Locate the cell with the specified text and output its (x, y) center coordinate. 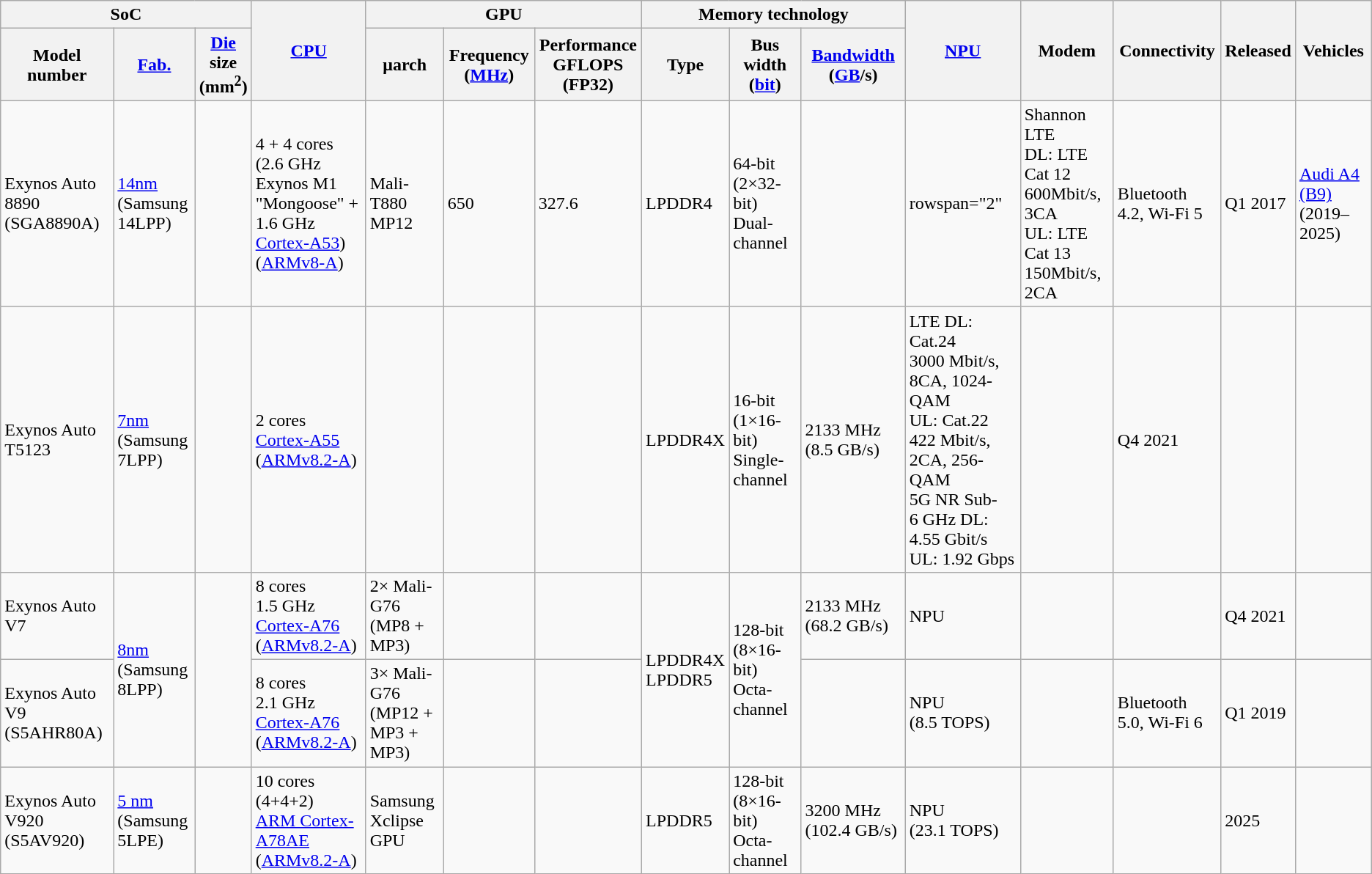
2133 MHz (68.2 GB/s) (853, 616)
8 cores2.1 GHz Cortex-A76(ARMv8.2-A) (309, 713)
Model number (57, 65)
650 (489, 204)
Released (1258, 51)
Vehicles (1333, 51)
Mali-T880 MP12 (405, 204)
Bluetooth 5.0, Wi-Fi 6 (1167, 713)
LPDDR4 (686, 204)
Q1 2017 (1258, 204)
8 cores1.5 GHz Cortex-A76(ARMv8.2-A) (309, 616)
LPDDR4X (686, 439)
Samsung Xclipse GPU (405, 820)
16-bit (1×16-bit) Single-channel (765, 439)
Modem (1067, 51)
Exynos Auto V7 (57, 616)
LPDDR5 (686, 820)
LPDDR4XLPDDR5 (686, 669)
327.6 (588, 204)
Fab. (154, 65)
PerformanceGFLOPS (FP32) (588, 65)
Frequency (MHz) (489, 65)
NPU(8.5 TOPS) (963, 713)
Bandwidth(GB/s) (853, 65)
8nm(Samsung 8LPP) (154, 669)
64-bit (2×32-bit) Dual-channel (765, 204)
CPU (309, 51)
rowspan="2" (963, 204)
2133 MHz(8.5 GB/s) (853, 439)
μarch (405, 65)
14nm(Samsung 14LPP) (154, 204)
Audi A4 (B9) (2019–2025) (1333, 204)
5 nm(Samsung 5LPE) (154, 820)
2025 (1258, 820)
Exynos Auto V9 (S5AHR80A) (57, 713)
Q1 2019 (1258, 713)
Exynos Auto V920 (S5AV920) (57, 820)
Memory technology (774, 15)
Connectivity (1167, 51)
Bluetooth 4.2, Wi-Fi 5 (1167, 204)
10 cores (4+4+2)ARM Cortex-A78AE(ARMv8.2-A) (309, 820)
GPU (504, 15)
LTE DL: Cat.24 3000 Mbit/s, 8CA, 1024-QAMUL: Cat.22 422 Mbit/s, 2CA, 256-QAM5G NR Sub-6 GHz DL: 4.55 Gbit/s UL: 1.92 Gbps (963, 439)
Diesize(mm2) (223, 65)
3× Mali-G76(MP12 + MP3 + MP3) (405, 713)
2× Mali-G76(MP8 + MP3) (405, 616)
Bus width(bit) (765, 65)
3200 MHz (102.4 GB/s) (853, 820)
NPU(23.1 TOPS) (963, 820)
Exynos Auto T5123 (57, 439)
7nm(Samsung 7LPP) (154, 439)
Type (686, 65)
2 coresCortex-A55(ARMv8.2-A) (309, 439)
Exynos Auto 8890 (SGA8890A) (57, 204)
4 + 4 cores(2.6 GHz Exynos M1 "Mongoose" + 1.6 GHz Cortex-A53)(ARMv8-A) (309, 204)
Shannon LTEDL: LTE Cat 12 600Mbit/s, 3CAUL: LTE Cat 13 150Mbit/s, 2CA (1067, 204)
SoC (126, 15)
